Pinpoint the cell where the given text exists, returning its [x, y] midpoint coordinate. 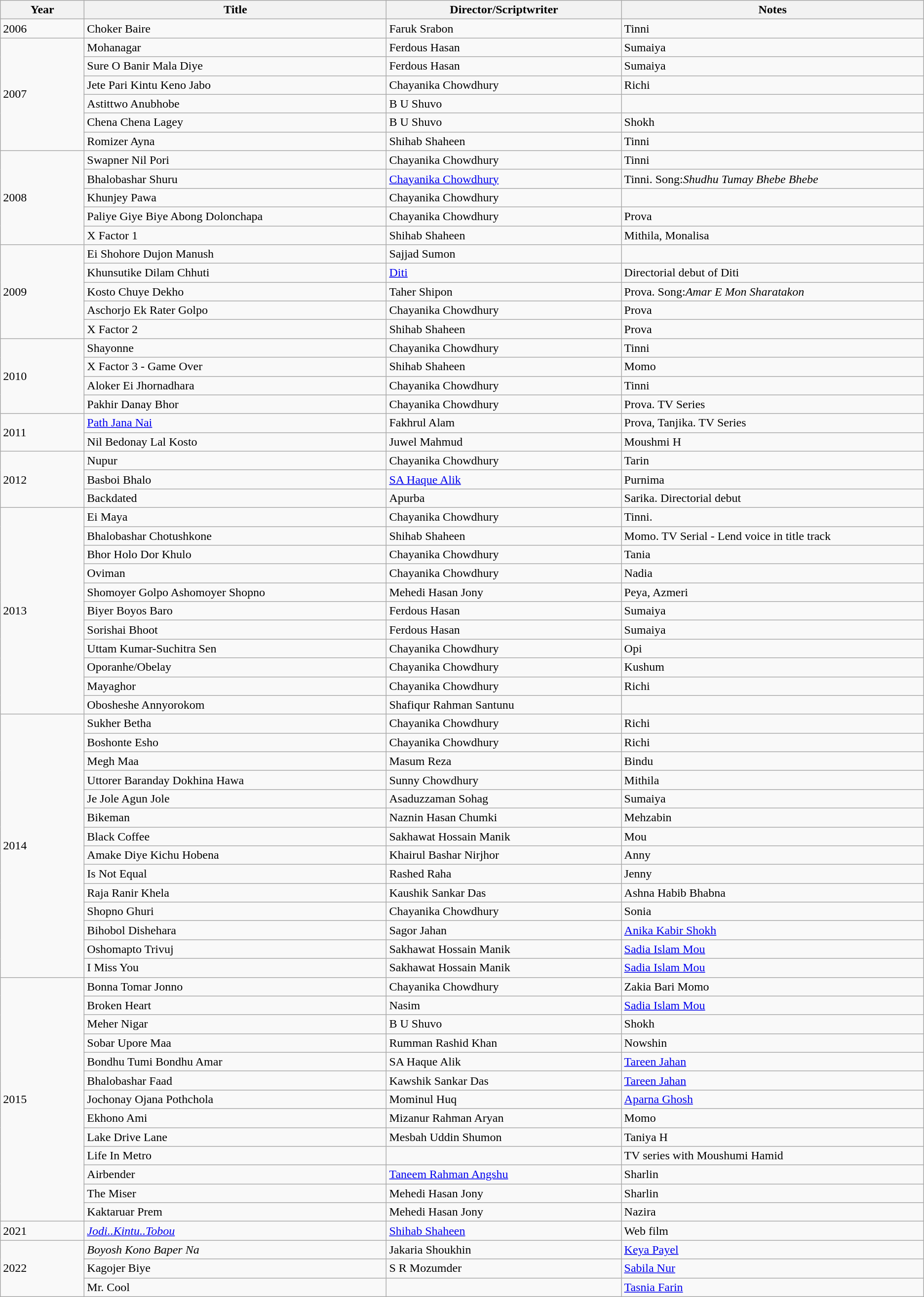
Jochonay Ojana Pothchola [235, 1099]
Aloker Ei Jhornadhara [235, 385]
Sure O Banir Mala Diye [235, 66]
X Factor 3 - Game Over [235, 367]
Ei Shohore Dujon Manush [235, 254]
Sajjad Sumon [504, 254]
Bondhu Tumi Bondhu Amar [235, 1062]
Kagojer Biye [235, 1268]
Aschorjo Ek Rater Golpo [235, 310]
Taher Shipon [504, 292]
Purnima [772, 479]
Anika Kabir Shokh [772, 930]
2012 [42, 479]
Kaushik Sankar Das [504, 893]
Notes [772, 10]
Naznin Hasan Chumki [504, 817]
2008 [42, 197]
Basboi Bhalo [235, 479]
Faruk Srabon [504, 29]
Asaduzzaman Sohag [504, 799]
Broken Heart [235, 1005]
Shafiqur Rahman Santunu [504, 705]
Sukher Betha [235, 724]
Fakhrul Alam [504, 423]
Amake Diye Kichu Hobena [235, 855]
Uttorer Baranday Dokhina Hawa [235, 780]
Backdated [235, 498]
2015 [42, 1100]
Masum Reza [504, 761]
Raja Ranir Khela [235, 893]
Peya, Azmeri [772, 592]
Bhalobashar Faad [235, 1080]
2006 [42, 29]
Airbender [235, 1175]
Nasim [504, 1005]
Sagor Jahan [504, 930]
Tasnia Farin [772, 1287]
Nowshin [772, 1043]
X Factor 2 [235, 329]
Mominul Huq [504, 1099]
The Miser [235, 1193]
Oshomapto Trivuj [235, 949]
Sobar Upore Maa [235, 1043]
2011 [42, 432]
Paliye Giye Biye Abong Dolonchapa [235, 216]
Nil Bedonay Lal Kosto [235, 442]
Lake Drive Lane [235, 1137]
Nupur [235, 460]
Taneem Rahman Angshu [504, 1175]
Mithila [772, 780]
S R Mozumder [504, 1268]
Taniya H [772, 1137]
Keya Payel [772, 1250]
Shopno Ghuri [235, 912]
Sabila Nur [772, 1268]
Mesbah Uddin Shumon [504, 1137]
Opi [772, 648]
2022 [42, 1268]
Path Jana Nai [235, 423]
Moushmi H [772, 442]
Rumman Rashid Khan [504, 1043]
Choker Baire [235, 29]
Black Coffee [235, 837]
Nazira [772, 1212]
Bhalobashar Shuru [235, 179]
Kushum [772, 667]
Bindu [772, 761]
Uttam Kumar-Suchitra Sen [235, 648]
Boshonte Esho [235, 742]
Prova, Tanjika. TV Series [772, 423]
Diti [504, 273]
Mayaghor [235, 686]
Khunjey Pawa [235, 197]
Apurba [504, 498]
I Miss You [235, 968]
Ashna Habib Bhabna [772, 893]
Bihobol Dishehara [235, 930]
Sarika. Directorial debut [772, 498]
2007 [42, 94]
Pakhir Danay Bhor [235, 404]
Ekhono Ami [235, 1118]
Boyosh Kono Baper Na [235, 1250]
Shomoyer Golpo Ashomoyer Shopno [235, 592]
Mizanur Rahman Aryan [504, 1118]
Is Not Equal [235, 874]
Mehzabin [772, 817]
Anny [772, 855]
Jenny [772, 874]
Swapner Nil Pori [235, 160]
Jodi..Kintu..Tobou [235, 1231]
2014 [42, 846]
Bikeman [235, 817]
Director/Scriptwriter [504, 10]
Romizer Ayna [235, 141]
Zakia Bari Momo [772, 987]
Khairul Bashar Nirjhor [504, 855]
Khunsutike Dilam Chhuti [235, 273]
Title [235, 10]
Web film [772, 1231]
Kawshik Sankar Das [504, 1080]
Sorishai Bhoot [235, 630]
Kaktaruar Prem [235, 1212]
Prova. Song:Amar E Mon Sharatakon [772, 292]
Obosheshe Annyorokom [235, 705]
Bhalobashar Chotushkone [235, 535]
Biyer Boyos Baro [235, 611]
Jakaria Shoukhin [504, 1250]
Jete Pari Kintu Keno Jabo [235, 85]
Tinni. [772, 517]
X Factor 1 [235, 235]
Megh Maa [235, 761]
Mou [772, 837]
2021 [42, 1231]
Chena Chena Lagey [235, 122]
Kosto Chuye Dekho [235, 292]
Life In Metro [235, 1156]
Astittwo Anubhobe [235, 104]
Tarin [772, 460]
2009 [42, 292]
Sunny Chowdhury [504, 780]
Juwel Mahmud [504, 442]
Bhor Holo Dor Khulo [235, 555]
Mohanagar [235, 47]
2013 [42, 611]
Je Jole Agun Jole [235, 799]
Shayonne [235, 348]
Oporanhe/Obelay [235, 667]
Ei Maya [235, 517]
Tania [772, 555]
Sonia [772, 912]
Prova. TV Series [772, 404]
Mr. Cool [235, 1287]
Oviman [235, 573]
Directorial debut of Diti [772, 273]
TV series with Moushumi Hamid [772, 1156]
Mithila, Monalisa [772, 235]
Aparna Ghosh [772, 1099]
Rashed Raha [504, 874]
2010 [42, 376]
Year [42, 10]
Nadia [772, 573]
Momo. TV Serial - Lend voice in title track [772, 535]
Meher Nigar [235, 1024]
Tinni. Song:Shudhu Tumay Bhebe Bhebe [772, 179]
Bonna Tomar Jonno [235, 987]
